Extract the [X, Y] coordinate from the center of the cell holding the provided text.  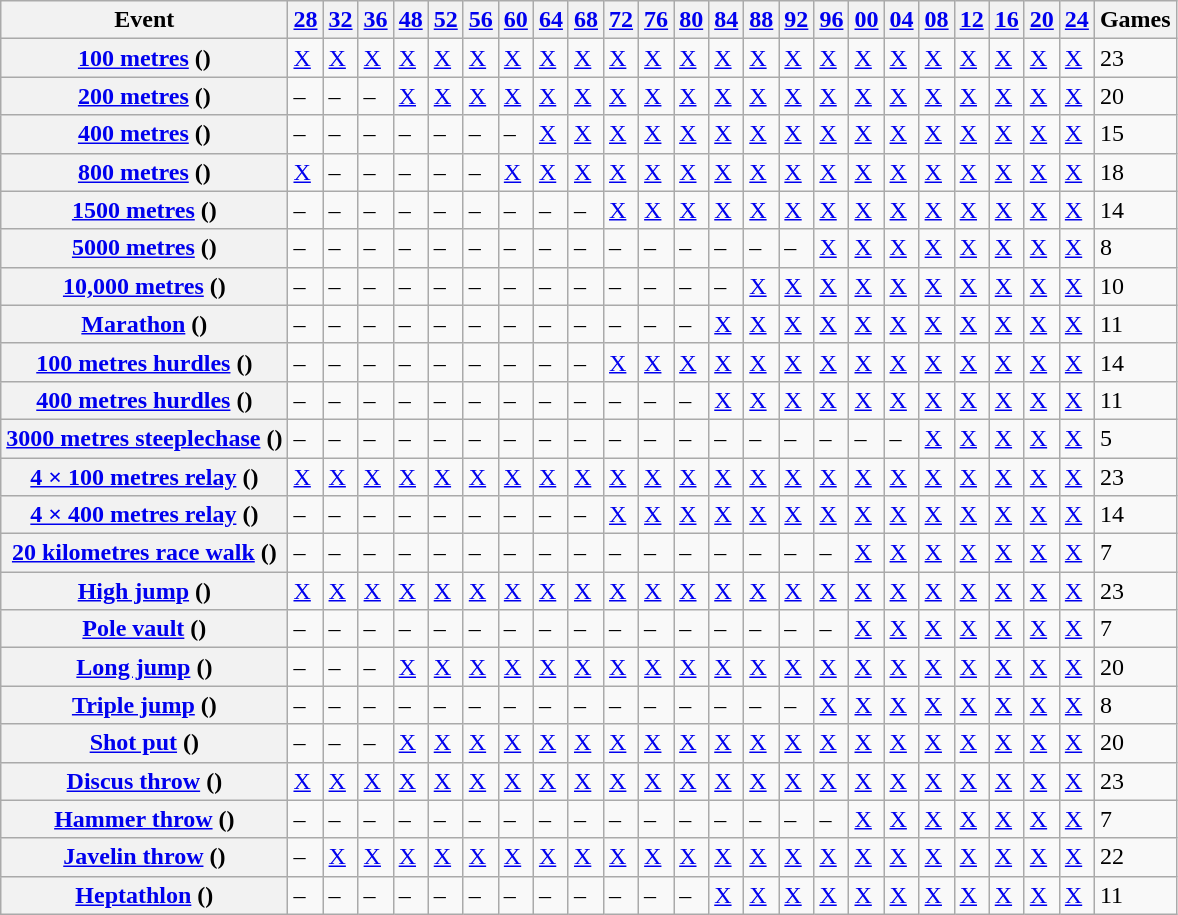
100 metres hurdles () [144, 362]
84 [726, 20]
1500 metres () [144, 210]
100 metres () [144, 58]
04 [902, 20]
48 [410, 20]
10,000 metres () [144, 286]
68 [586, 20]
08 [936, 20]
00 [866, 20]
200 metres () [144, 96]
Hammer throw () [144, 819]
24 [1076, 20]
15 [1135, 134]
92 [796, 20]
400 metres hurdles () [144, 400]
High jump () [144, 591]
72 [622, 20]
4 × 400 metres relay () [144, 515]
56 [480, 20]
36 [376, 20]
Heptathlon () [144, 895]
96 [832, 20]
80 [692, 20]
64 [550, 20]
20 kilometres race walk () [144, 553]
3000 metres steeplechase () [144, 438]
400 metres () [144, 134]
4 × 100 metres relay () [144, 477]
28 [306, 20]
Javelin throw () [144, 857]
52 [446, 20]
Event [144, 20]
88 [762, 20]
Discus throw () [144, 781]
60 [516, 20]
Marathon () [144, 324]
800 metres () [144, 172]
12 [972, 20]
Shot put () [144, 743]
10 [1135, 286]
Triple jump () [144, 705]
16 [1006, 20]
18 [1135, 172]
76 [656, 20]
22 [1135, 857]
Games [1135, 20]
5000 metres () [144, 248]
Pole vault () [144, 629]
5 [1135, 438]
Long jump () [144, 667]
32 [340, 20]
